Scan for the cell matching the given text and deliver its [X, Y] coordinate at center. 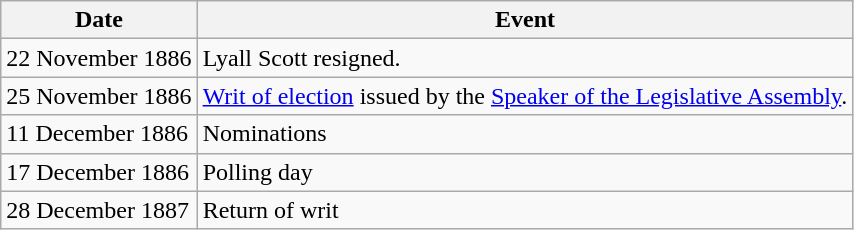
28 December 1887 [99, 210]
Date [99, 20]
11 December 1886 [99, 134]
17 December 1886 [99, 172]
Return of writ [525, 210]
Writ of election issued by the Speaker of the Legislative Assembly. [525, 96]
25 November 1886 [99, 96]
Event [525, 20]
Nominations [525, 134]
Lyall Scott resigned. [525, 58]
Polling day [525, 172]
22 November 1886 [99, 58]
